From the cell containing the given text, extract its center point as [X, Y] coordinate. 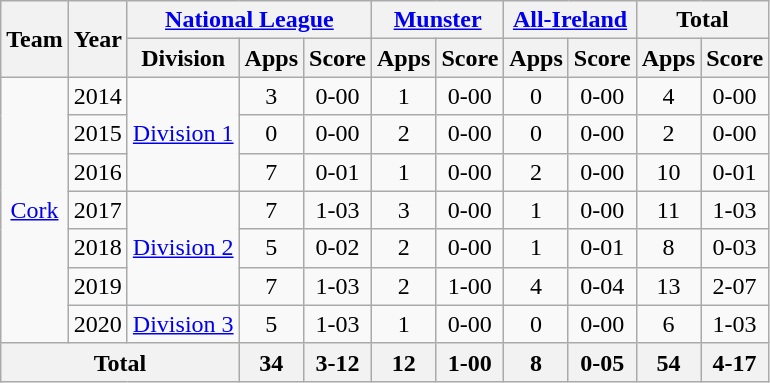
2014 [98, 96]
0-02 [338, 248]
2-07 [735, 286]
2019 [98, 286]
Division 3 [183, 324]
2018 [98, 248]
2016 [98, 172]
0-04 [602, 286]
Team [35, 39]
2015 [98, 134]
Division [183, 58]
34 [271, 362]
2017 [98, 210]
2020 [98, 324]
Division 2 [183, 248]
11 [668, 210]
4-17 [735, 362]
Year [98, 39]
10 [668, 172]
National League [249, 20]
12 [403, 362]
3-12 [338, 362]
Cork [35, 210]
6 [668, 324]
0-03 [735, 248]
Munster [437, 20]
0-05 [602, 362]
13 [668, 286]
All-Ireland [570, 20]
Division 1 [183, 134]
54 [668, 362]
